Output the [x, y] coordinate of the center of the cell containing the given text.  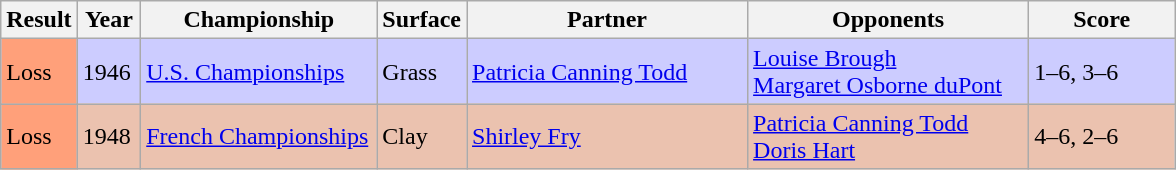
1948 [109, 136]
Shirley Fry [606, 136]
French Championships [259, 136]
Score [1102, 20]
Louise Brough Margaret Osborne duPont [888, 72]
Clay [422, 136]
Patricia Canning Todd Doris Hart [888, 136]
4–6, 2–6 [1102, 136]
1946 [109, 72]
Championship [259, 20]
Partner [606, 20]
Grass [422, 72]
Result [39, 20]
Opponents [888, 20]
1–6, 3–6 [1102, 72]
Surface [422, 20]
U.S. Championships [259, 72]
Patricia Canning Todd [606, 72]
Year [109, 20]
